Scan for the cell matching the given text and deliver its [x, y] coordinate at center. 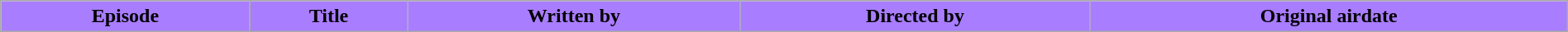
Title [329, 16]
Episode [126, 16]
Original airdate [1328, 16]
Written by [574, 16]
Directed by [915, 16]
